Output the (x, y) coordinate of the center of the cell containing the given text.  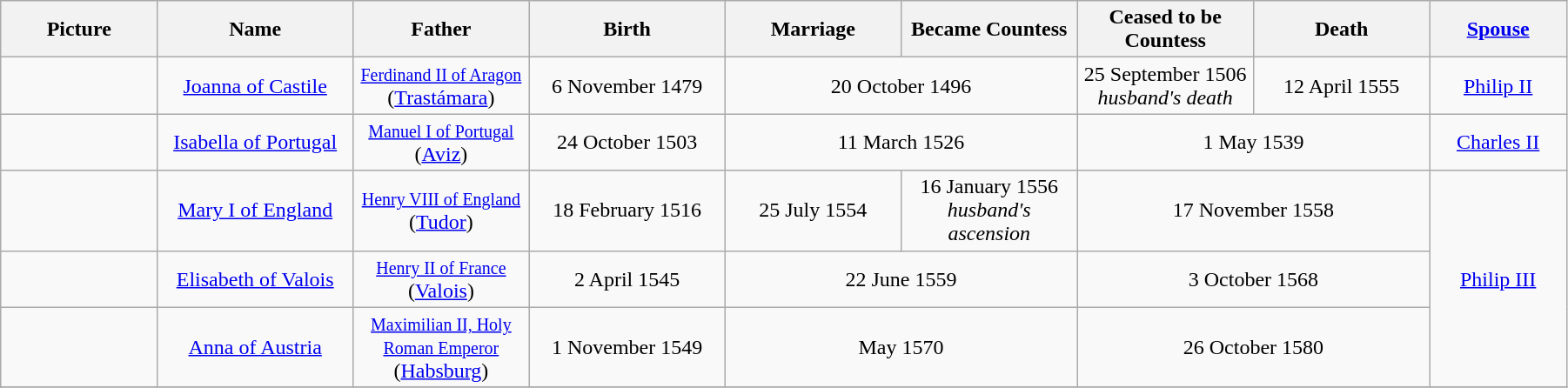
Mary I of England (256, 211)
Picture (79, 30)
1 November 1549 (627, 347)
Ferdinand II of Aragon(Trastámara) (441, 85)
Marriage (813, 30)
20 October 1496 (901, 85)
Henry II of France(Valois) (441, 278)
Became Countess (989, 30)
17 November 1558 (1253, 211)
Birth (627, 30)
3 October 1568 (1253, 278)
Anna of Austria (256, 347)
Death (1341, 30)
2 April 1545 (627, 278)
22 June 1559 (901, 278)
Henry VIII of England (Tudor) (441, 211)
11 March 1526 (901, 143)
May 1570 (901, 347)
16 January 1556husband's ascension (989, 211)
24 October 1503 (627, 143)
Joanna of Castile (256, 85)
18 February 1516 (627, 211)
Father (441, 30)
Charles II (1498, 143)
Ceased to be Countess (1165, 30)
6 November 1479 (627, 85)
Philip II (1498, 85)
Elisabeth of Valois (256, 278)
Spouse (1498, 30)
12 April 1555 (1341, 85)
1 May 1539 (1253, 143)
25 September 1506husband's death (1165, 85)
Manuel I of Portugal(Aviz) (441, 143)
25 July 1554 (813, 211)
Maximilian II, Holy Roman Emperor(Habsburg) (441, 347)
Philip III (1498, 278)
26 October 1580 (1253, 347)
Name (256, 30)
Isabella of Portugal (256, 143)
